Locate the cell with the specified text and output its (X, Y) center coordinate. 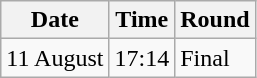
Date (55, 20)
11 August (55, 58)
Time (142, 20)
17:14 (142, 58)
Round (215, 20)
Final (215, 58)
